Return the [x, y] coordinate for the center point of the cell that contains the specified text.  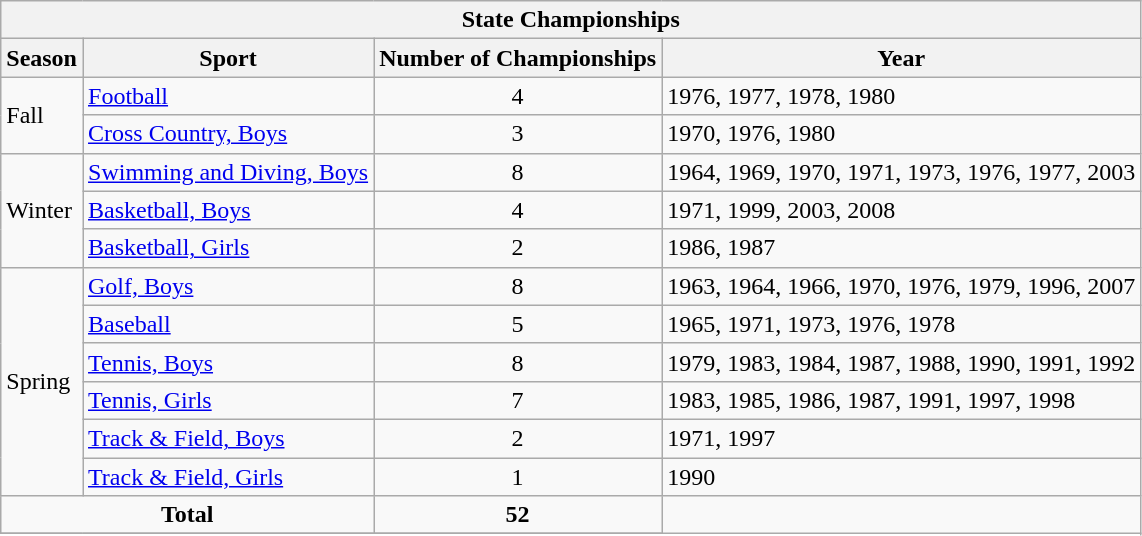
3 [518, 134]
State Championships [571, 20]
Cross Country, Boys [228, 134]
Swimming and Diving, Boys [228, 172]
Spring [42, 381]
Sport [228, 58]
1979, 1983, 1984, 1987, 1988, 1990, 1991, 1992 [902, 362]
1 [518, 477]
Season [42, 58]
Tennis, Girls [228, 400]
1965, 1971, 1973, 1976, 1978 [902, 324]
1986, 1987 [902, 248]
Year [902, 58]
1983, 1985, 1986, 1987, 1991, 1997, 1998 [902, 400]
7 [518, 400]
Track & Field, Boys [228, 438]
1971, 1997 [902, 438]
1990 [902, 477]
Football [228, 96]
1971, 1999, 2003, 2008 [902, 210]
5 [518, 324]
Fall [42, 115]
Golf, Boys [228, 286]
1976, 1977, 1978, 1980 [902, 96]
Total [188, 515]
1964, 1969, 1970, 1971, 1973, 1976, 1977, 2003 [902, 172]
Track & Field, Girls [228, 477]
1970, 1976, 1980 [902, 134]
Basketball, Boys [228, 210]
1963, 1964, 1966, 1970, 1976, 1979, 1996, 2007 [902, 286]
Number of Championships [518, 58]
Tennis, Boys [228, 362]
Basketball, Girls [228, 248]
Winter [42, 210]
Baseball [228, 324]
52 [518, 515]
